For the text-containing cell, return its midpoint in [X, Y] coordinate format. 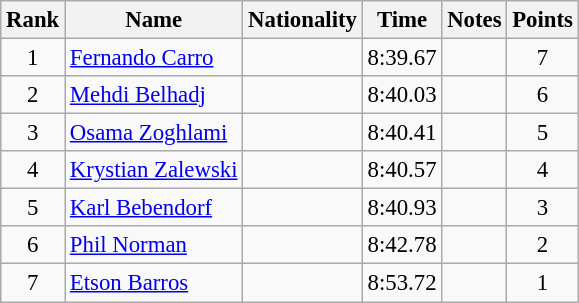
8:40.41 [402, 133]
Name [154, 20]
Osama Zoghlami [154, 133]
Notes [474, 20]
8:42.78 [402, 245]
8:53.72 [402, 283]
Karl Bebendorf [154, 208]
Etson Barros [154, 283]
Mehdi Belhadj [154, 95]
8:40.93 [402, 208]
Krystian Zalewski [154, 170]
8:40.57 [402, 170]
Fernando Carro [154, 58]
Rank [33, 20]
8:39.67 [402, 58]
8:40.03 [402, 95]
Phil Norman [154, 245]
Nationality [302, 20]
Time [402, 20]
Points [542, 20]
